Provide the [x, y] coordinate of the cell's center where the given text is located.  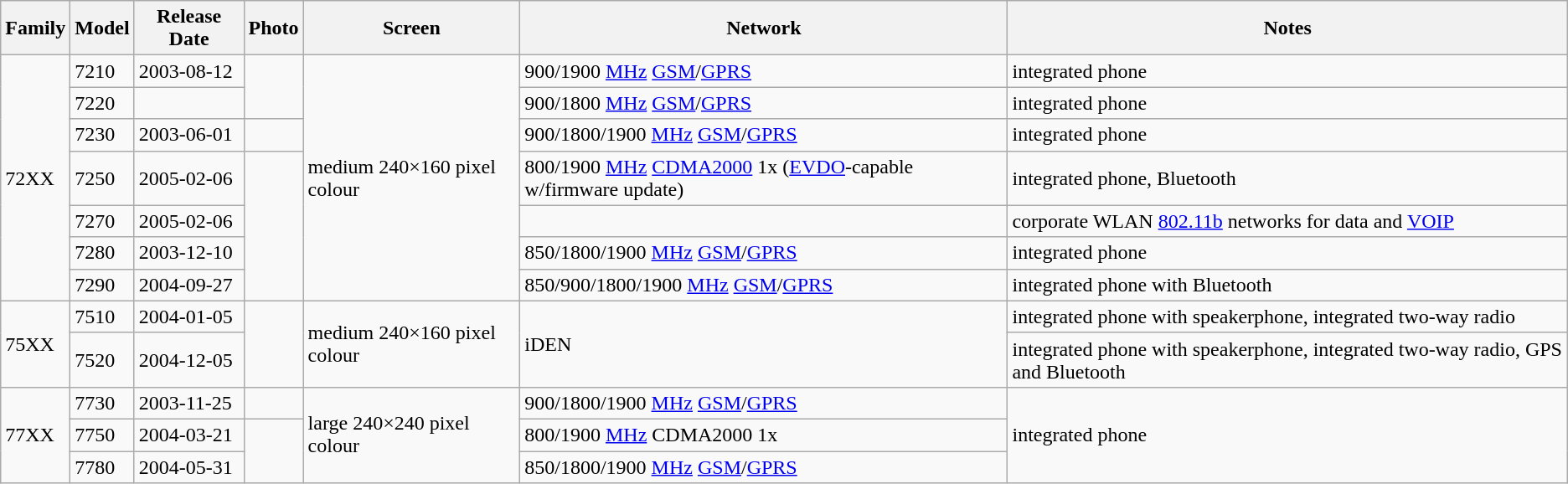
Release Date [189, 28]
7290 [102, 285]
Notes [1287, 28]
77XX [35, 435]
7210 [102, 71]
Photo [273, 28]
Network [764, 28]
850/900/1800/1900 MHz GSM/GPRS [764, 285]
900/1900 MHz GSM/GPRS [764, 71]
7520 [102, 360]
large 240×240 pixel colour [412, 435]
7220 [102, 103]
7510 [102, 317]
integrated phone with Bluetooth [1287, 285]
2004-03-21 [189, 435]
2004-09-27 [189, 285]
7780 [102, 466]
800/1900 MHz CDMA2000 1x [764, 435]
7730 [102, 403]
integrated phone with speakerphone, integrated two-way radio, GPS and Bluetooth [1287, 360]
800/1900 MHz CDMA2000 1x (EVDO-capable w/firmware update) [764, 178]
72XX [35, 178]
2004-05-31 [189, 466]
7280 [102, 253]
2003-06-01 [189, 135]
integrated phone with speakerphone, integrated two-way radio [1287, 317]
7250 [102, 178]
Family [35, 28]
2004-12-05 [189, 360]
2003-12-10 [189, 253]
7750 [102, 435]
2004-01-05 [189, 317]
7230 [102, 135]
Model [102, 28]
900/1800 MHz GSM/GPRS [764, 103]
75XX [35, 343]
7270 [102, 221]
2003-11-25 [189, 403]
Screen [412, 28]
iDEN [764, 343]
2003-08-12 [189, 71]
integrated phone, Bluetooth [1287, 178]
corporate WLAN 802.11b networks for data and VOIP [1287, 221]
